Search for the cell housing the specified text and yield its [x, y] center coordinate. 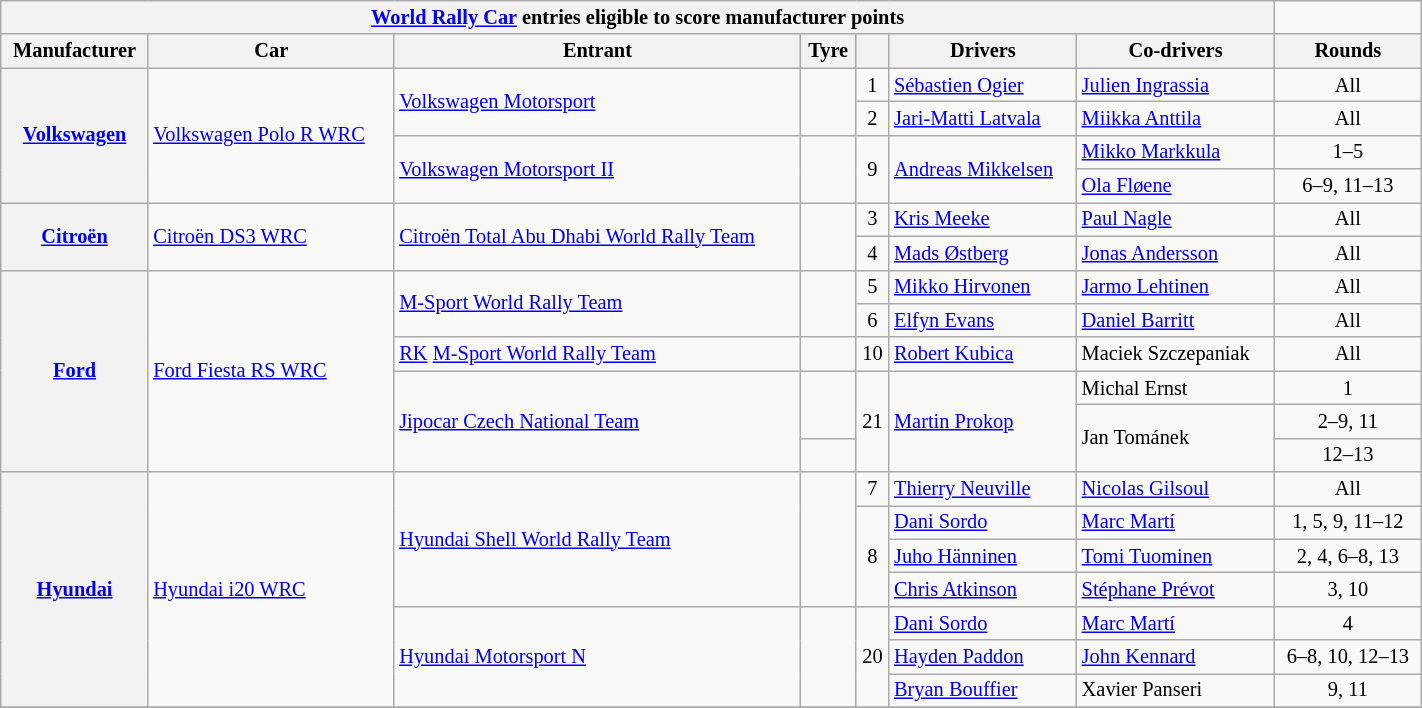
Ford [75, 371]
Martin Prokop [983, 422]
Tomi Tuominen [1176, 556]
Chris Atkinson [983, 589]
Rounds [1348, 51]
Jarmo Lehtinen [1176, 287]
Robert Kubica [983, 354]
Stéphane Prévot [1176, 589]
Jan Tománek [1176, 438]
Jipocar Czech National Team [597, 422]
Hyundai Motorsport N [597, 656]
Michal Ernst [1176, 388]
Mads Østberg [983, 253]
3, 10 [1348, 589]
Maciek Szczepaniak [1176, 354]
6–9, 11–13 [1348, 186]
Car [271, 51]
6 [872, 320]
RK M-Sport World Rally Team [597, 354]
9, 11 [1348, 690]
Volkswagen Polo R WRC [271, 136]
7 [872, 489]
Mikko Markkula [1176, 152]
Co-drivers [1176, 51]
Entrant [597, 51]
Daniel Barritt [1176, 320]
Bryan Bouffier [983, 690]
Elfyn Evans [983, 320]
Mikko Hirvonen [983, 287]
M-Sport World Rally Team [597, 304]
Julien Ingrassia [1176, 85]
12–13 [1348, 455]
Manufacturer [75, 51]
2 [872, 118]
6–8, 10, 12–13 [1348, 657]
Nicolas Gilsoul [1176, 489]
Sébastien Ogier [983, 85]
20 [872, 656]
Volkswagen [75, 136]
Ola Fløene [1176, 186]
World Rally Car entries eligible to score manufacturer points [638, 17]
21 [872, 422]
Ford Fiesta RS WRC [271, 371]
Kris Meeke [983, 219]
1, 5, 9, 11–12 [1348, 522]
Volkswagen Motorsport [597, 102]
Citroën DS3 WRC [271, 236]
3 [872, 219]
Paul Nagle [1176, 219]
Hyundai [75, 590]
2–9, 11 [1348, 421]
Volkswagen Motorsport II [597, 168]
Andreas Mikkelsen [983, 168]
9 [872, 168]
John Kennard [1176, 657]
5 [872, 287]
1–5 [1348, 152]
Hyundai Shell World Rally Team [597, 540]
Jari-Matti Latvala [983, 118]
Xavier Panseri [1176, 690]
10 [872, 354]
2, 4, 6–8, 13 [1348, 556]
Citroën [75, 236]
Miikka Anttila [1176, 118]
Hayden Paddon [983, 657]
Drivers [983, 51]
Thierry Neuville [983, 489]
Citroën Total Abu Dhabi World Rally Team [597, 236]
Hyundai i20 WRC [271, 590]
Jonas Andersson [1176, 253]
8 [872, 556]
Tyre [828, 51]
Juho Hänninen [983, 556]
